For the text-containing cell, return its midpoint in (x, y) coordinate format. 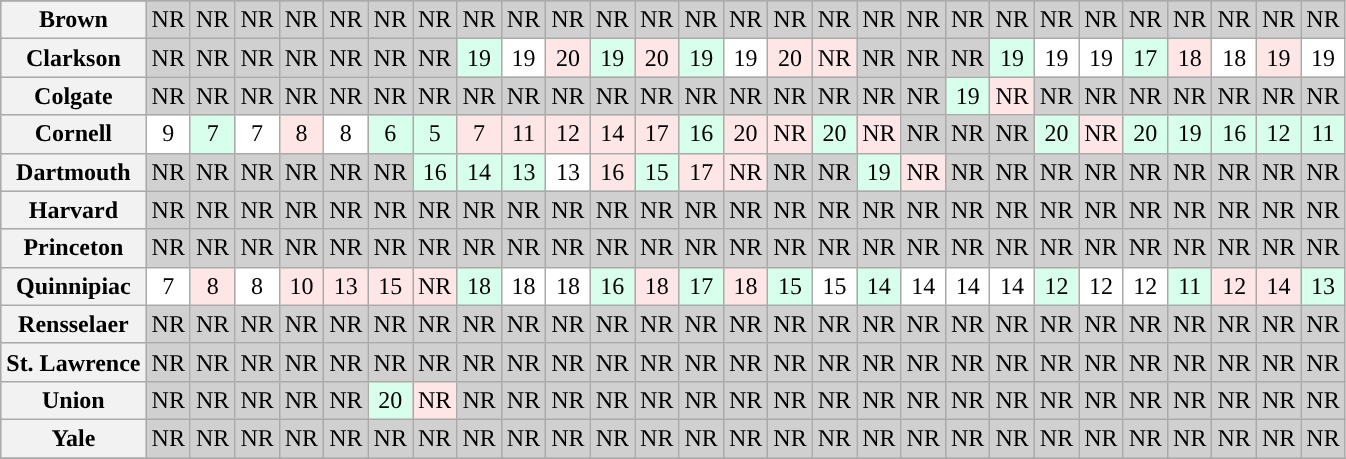
Dartmouth (74, 172)
6 (390, 134)
Clarkson (74, 58)
Harvard (74, 210)
9 (168, 134)
Yale (74, 438)
St. Lawrence (74, 362)
Brown (74, 20)
Union (74, 400)
Colgate (74, 96)
5 (434, 134)
Princeton (74, 248)
Rensselaer (74, 324)
Cornell (74, 134)
10 (301, 286)
Quinnipiac (74, 286)
